From the cell containing the given text, extract its center point as (x, y) coordinate. 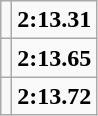
2:13.72 (54, 96)
2:13.31 (54, 20)
2:13.65 (54, 58)
